Extract the [X, Y] coordinate from the center of the cell holding the provided text.  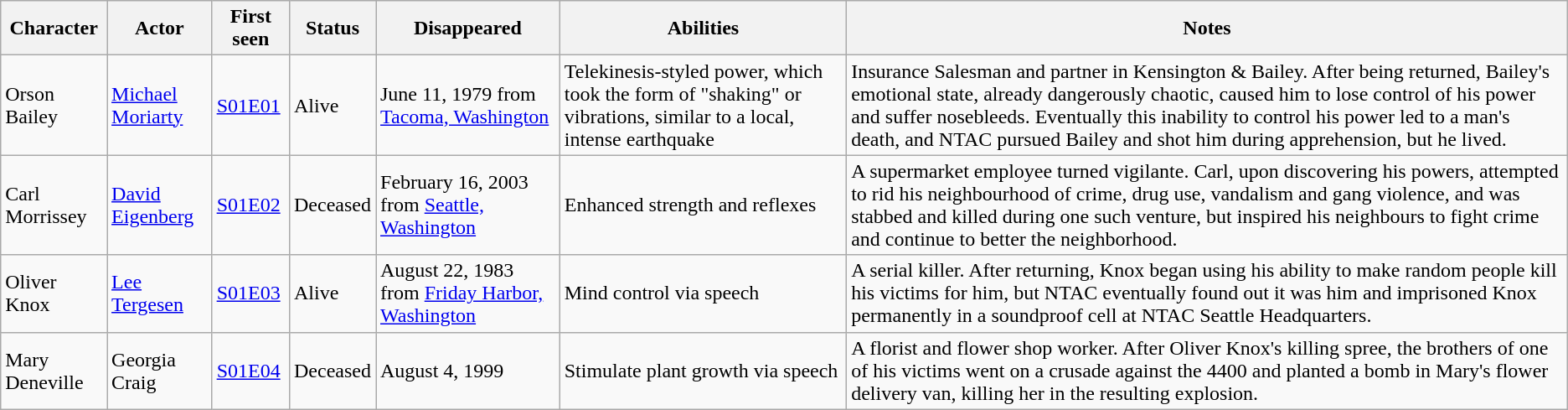
S01E03 [250, 293]
Carl Morrissey [54, 205]
S01E04 [250, 371]
Mary Deneville [54, 371]
Abilities [703, 29]
August 4, 1999 [467, 371]
Orson Bailey [54, 106]
June 11, 1979 from Tacoma, Washington [467, 106]
First seen [250, 29]
August 22, 1983 from Friday Harbor, Washington [467, 293]
February 16, 2003 from Seattle, Washington [467, 205]
Character [54, 29]
Notes [1208, 29]
Michael Moriarty [160, 106]
Telekinesis-styled power, which took the form of "shaking" or vibrations, similar to a local, intense earthquake [703, 106]
Georgia Craig [160, 371]
Lee Tergesen [160, 293]
Mind control via speech [703, 293]
Enhanced strength and reflexes [703, 205]
David Eigenberg [160, 205]
Oliver Knox [54, 293]
Actor [160, 29]
Disappeared [467, 29]
S01E02 [250, 205]
Status [332, 29]
Stimulate plant growth via speech [703, 371]
S01E01 [250, 106]
